Return the (X, Y) coordinate for the center point of the cell that contains the specified text.  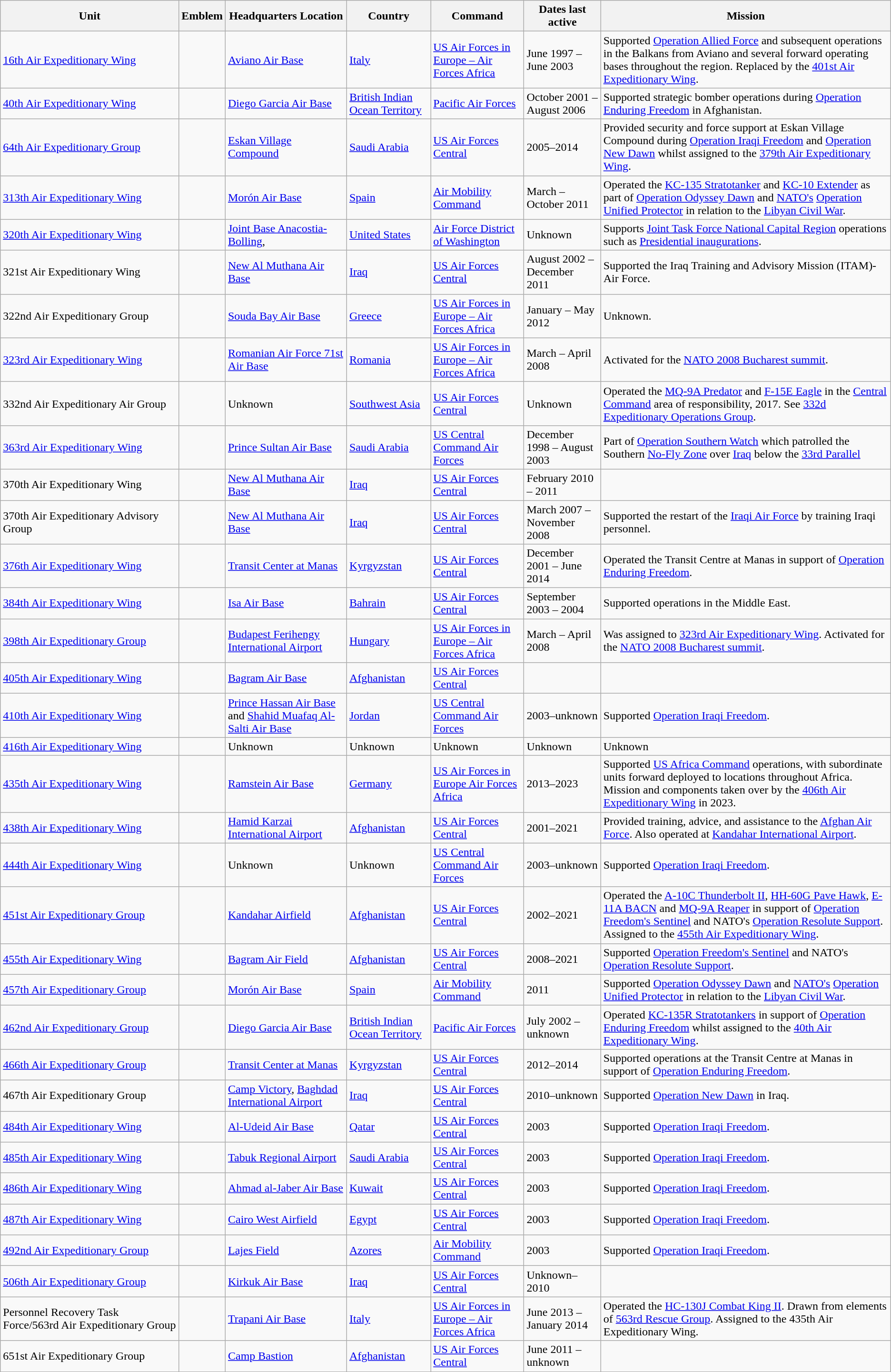
Operated the Transit Centre at Manas in support of Operation Enduring Freedom. (745, 566)
Hungary (388, 641)
405th Air Expeditionary Wing (89, 678)
Germany (388, 784)
Budapest Ferihengy International Airport (286, 641)
Jordan (388, 715)
Kuwait (388, 1188)
363rd Air Expeditionary Wing (89, 447)
370th Air Expeditionary Advisory Group (89, 522)
506th Air Expeditionary Group (89, 1282)
485th Air Expeditionary Wing (89, 1158)
Operated the MQ-9A Predator and F-15E Eagle in the Central Command area of responsibility, 2017. See 332d Expeditionary Operations Group. (745, 403)
Unknown. (745, 316)
Command (477, 16)
2001–2021 (563, 828)
Supported Operation Odyssey Dawn and NATO's Operation Unified Protector in relation to the Libyan Civil War. (745, 990)
Camp Victory, Baghdad International Airport (286, 1095)
Joint Base Anacostia-Bolling, (286, 235)
313th Air Expeditionary Wing (89, 197)
384th Air Expeditionary Wing (89, 603)
435th Air Expeditionary Wing (89, 784)
Tabuk Regional Airport (286, 1158)
Was assigned to 323rd Air Expeditionary Wing. Activated for the NATO 2008 Bucharest summit. (745, 641)
January – May 2012 (563, 316)
Bagram Air Base (286, 678)
2013–2023 (563, 784)
Country (388, 16)
2005–2014 (563, 147)
Bahrain (388, 603)
Supported strategic bomber operations during Operation Enduring Freedom in Afghanistan. (745, 104)
December 1998 – August 2003 (563, 447)
United States (388, 235)
Personnel Recovery Task Force/563rd Air Expeditionary Group (89, 1319)
492nd Air Expeditionary Group (89, 1250)
487th Air Expeditionary Wing (89, 1220)
2008–2021 (563, 959)
July 2002 – unknown (563, 1027)
Activated for the NATO 2008 Bucharest summit. (745, 360)
416th Air Expeditionary Wing (89, 746)
2002–2021 (563, 915)
Supported Operation Freedom's Sentinel and NATO's Operation Resolute Support. (745, 959)
Mission (745, 16)
Hamid Karzai International Airport (286, 828)
484th Air Expeditionary Wing (89, 1127)
Headquarters Location (286, 16)
40th Air Expeditionary Wing (89, 104)
June 2013 – January 2014 (563, 1319)
Eskan Village Compound (286, 147)
Qatar (388, 1127)
Part of Operation Southern Watch which patrolled the Southern No-Fly Zone over Iraq below the 33rd Parallel (745, 447)
Supported the restart of the Iraqi Air Force by training Iraqi personnel. (745, 522)
370th Air Expeditionary Wing (89, 484)
Unit (89, 16)
2011 (563, 990)
457th Air Expeditionary Group (89, 990)
Kandahar Airfield (286, 915)
Souda Bay Air Base (286, 316)
August 2002 – December 2011 (563, 272)
Operated KC-135R Stratotankers in support of Operation Enduring Freedom whilst assigned to the 40th Air Expeditionary Wing. (745, 1027)
February 2010 – 2011 (563, 484)
March – October 2011 (563, 197)
December 2001 – June 2014 (563, 566)
2012–2014 (563, 1065)
323rd Air Expeditionary Wing (89, 360)
June 1997 – June 2003 (563, 60)
Provided training, advice, and assistance to the Afghan Air Force. Also operated at Kandahar International Airport. (745, 828)
Azores (388, 1250)
Bagram Air Field (286, 959)
March 2007 – November 2008 (563, 522)
June 2011 – unknown (563, 1356)
Operated the HC-130J Combat King II. Drawn from elements of 563rd Rescue Group. Assigned to the 435th Air Expeditionary Wing. (745, 1319)
Lajes Field (286, 1250)
Cairo West Airfield (286, 1220)
320th Air Expeditionary Wing (89, 235)
Prince Sultan Air Base (286, 447)
451st Air Expeditionary Group (89, 915)
Romania (388, 360)
Trapani Air Base (286, 1319)
Supports Joint Task Force National Capital Region operations such as Presidential inaugurations. (745, 235)
Ahmad al-Jaber Air Base (286, 1188)
Ramstein Air Base (286, 784)
Southwest Asia (388, 403)
Supported operations at the Transit Centre at Manas in support of Operation Enduring Freedom. (745, 1065)
Air Force District of Washington (477, 235)
410th Air Expeditionary Wing (89, 715)
Unknown–2010 (563, 1282)
438th Air Expeditionary Wing (89, 828)
321st Air Expeditionary Wing (89, 272)
486th Air Expeditionary Wing (89, 1188)
Aviano Air Base (286, 60)
462nd Air Expeditionary Group (89, 1027)
September 2003 – 2004 (563, 603)
651st Air Expeditionary Group (89, 1356)
444th Air Expeditionary Wing (89, 865)
64th Air Expeditionary Group (89, 147)
322nd Air Expeditionary Group (89, 316)
398th Air Expeditionary Group (89, 641)
332nd Air Expeditionary Air Group (89, 403)
Camp Bastion (286, 1356)
Kirkuk Air Base (286, 1282)
US Air Forces in Europe Air Forces Africa (477, 784)
Supported Operation New Dawn in Iraq. (745, 1095)
Supported operations in the Middle East. (745, 603)
October 2001 – August 2006 (563, 104)
Al-Udeid Air Base (286, 1127)
Greece (388, 316)
Romanian Air Force 71st Air Base (286, 360)
Dates last active (563, 16)
Prince Hassan Air Base and Shahid Muafaq Al-Salti Air Base (286, 715)
Egypt (388, 1220)
2010–unknown (563, 1095)
376th Air Expeditionary Wing (89, 566)
Supported the Iraq Training and Advisory Mission (ITAM)-Air Force. (745, 272)
16th Air Expeditionary Wing (89, 60)
Isa Air Base (286, 603)
467th Air Expeditionary Group (89, 1095)
466th Air Expeditionary Group (89, 1065)
455th Air Expeditionary Wing (89, 959)
Emblem (202, 16)
